Capture the cell that displays the provided text and extract its (x, y) central coordinate. 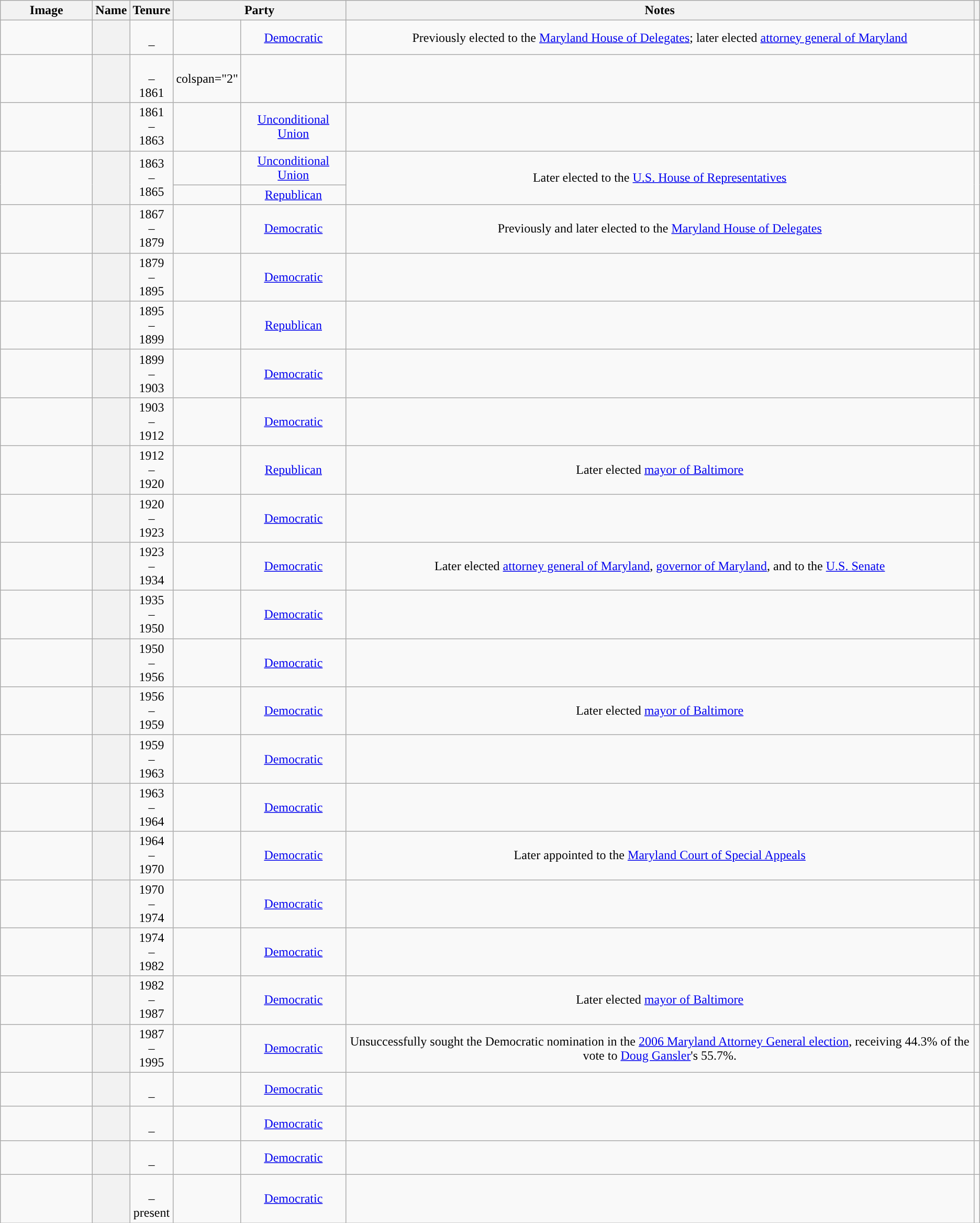
1970–1974 (152, 904)
Image (47, 10)
–present (152, 1198)
1863–1865 (152, 178)
1974–1982 (152, 952)
Unsuccessfully sought the Democratic nomination in the 2006 Maryland Attorney General election, receiving 44.3% of the vote to Doug Gansler's 55.7%. (660, 1048)
1987–1995 (152, 1048)
1935–1950 (152, 615)
1903–1912 (152, 421)
1879–1895 (152, 277)
1956–1959 (152, 711)
Later appointed to the Maryland Court of Special Appeals (660, 855)
Name (111, 10)
1982–1987 (152, 1000)
Notes (660, 10)
Party (260, 10)
Tenure (152, 10)
1964–1970 (152, 855)
–1861 (152, 79)
Later elected attorney general of Maryland, governor of Maryland, and to the U.S. Senate (660, 566)
1920–1923 (152, 518)
1950–1956 (152, 663)
1867–1879 (152, 229)
Previously elected to the Maryland House of Delegates; later elected attorney general of Maryland (660, 38)
colspan="2" (207, 79)
1895–1899 (152, 325)
1963–1964 (152, 807)
Later elected to the U.S. House of Representatives (660, 178)
1923–1934 (152, 566)
1899–1903 (152, 373)
1861–1863 (152, 127)
1959–1963 (152, 759)
1912–1920 (152, 470)
Previously and later elected to the Maryland House of Delegates (660, 229)
